Determine the (X, Y) coordinate at the center of the cell enclosing the given text.  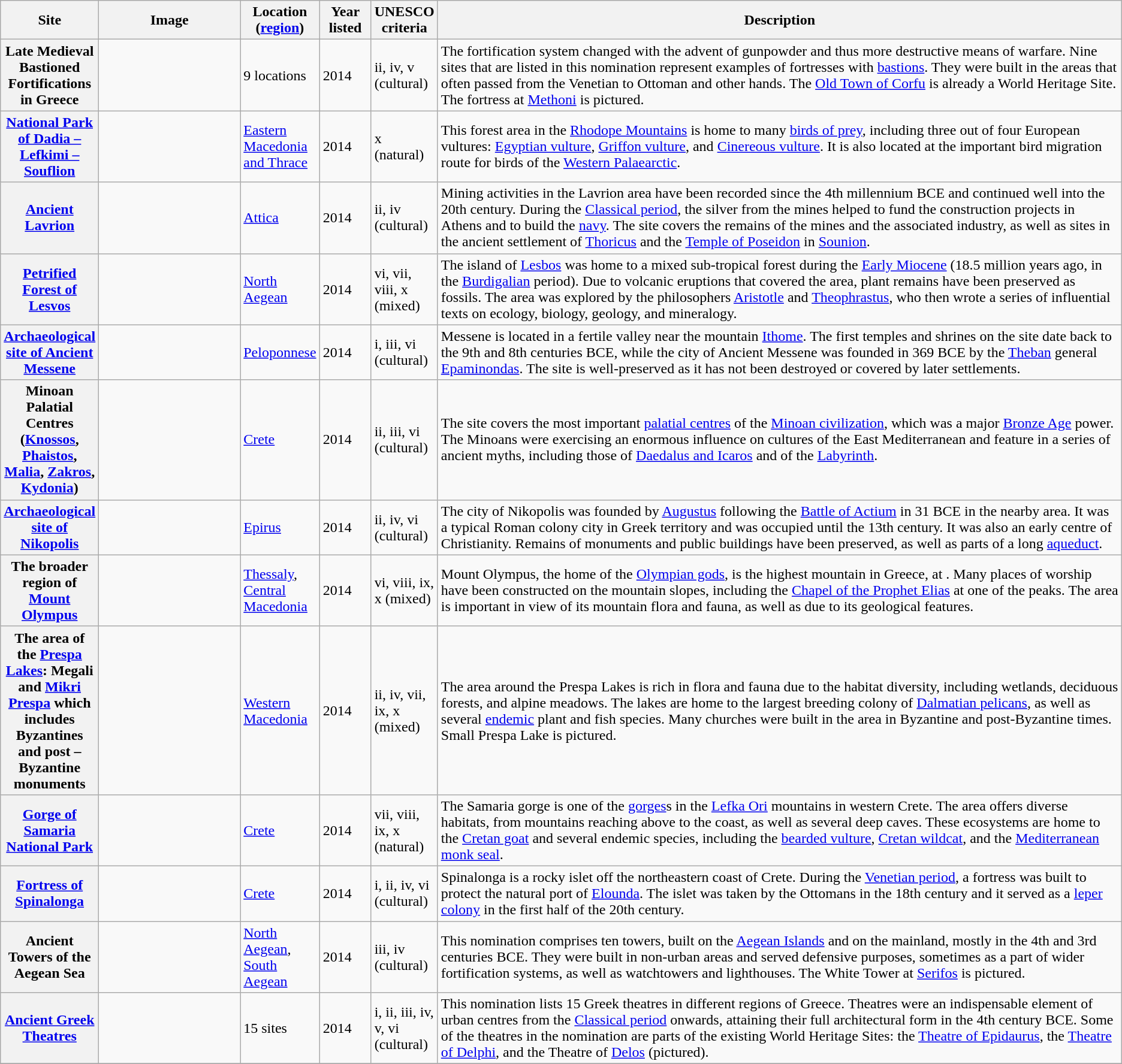
x (natural) (404, 146)
ii, iv (cultural) (404, 218)
The broader region of Mount Olympus (50, 591)
Attica (280, 218)
Minoan Palatial Centres (Knossos, Phaistos, Malia, Zakros, Kydonia) (50, 440)
Location (region) (280, 20)
Archaeological site of Nikopolis (50, 527)
Eastern Macedonia and Thrace (280, 146)
i, iii, vi (cultural) (404, 352)
9 locations (280, 75)
Fortress of Spinalonga (50, 893)
Ancient Lavrion (50, 218)
Peloponnese (280, 352)
Gorge of Samaria National Park (50, 830)
Petrified Forest of Lesvos (50, 289)
National Park of Dadia – Lefkimi – Souflion (50, 146)
i, ii, iv, vi (cultural) (404, 893)
UNESCO criteria (404, 20)
Western Macedonia (280, 711)
North Aegean, South Aegean (280, 957)
ii, iii, vi (cultural) (404, 440)
Thessaly, Central Macedonia (280, 591)
North Aegean (280, 289)
Description (779, 20)
Epirus (280, 527)
vi, viii, ix, x (mixed) (404, 591)
vii, viii, ix, x (natural) (404, 830)
iii, iv (cultural) (404, 957)
ii, iv, v (cultural) (404, 75)
Year listed (345, 20)
15 sites (280, 1028)
ii, iv, vi (cultural) (404, 527)
Ancient Towers of the Aegean Sea (50, 957)
Ancient Greek Theatres (50, 1028)
vi, vii, viii, x (mixed) (404, 289)
The area of the Prespa Lakes: Megali and Mikri Prespa which includes Byzantines and post – Byzantine monuments (50, 711)
Archaeological site of Ancient Messene (50, 352)
Site (50, 20)
Image (170, 20)
Late Medieval Bastioned Fortifications in Greece (50, 75)
i, ii, iii, iv, v, vi (cultural) (404, 1028)
ii, iv, vii, ix, x (mixed) (404, 711)
